Capture the cell that displays the provided text and extract its [X, Y] central coordinate. 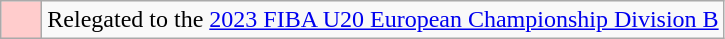
Relegated to the 2023 FIBA U20 European Championship Division B [383, 20]
